Find where the given text appears and provide that cell's center as (X, Y) coordinate. 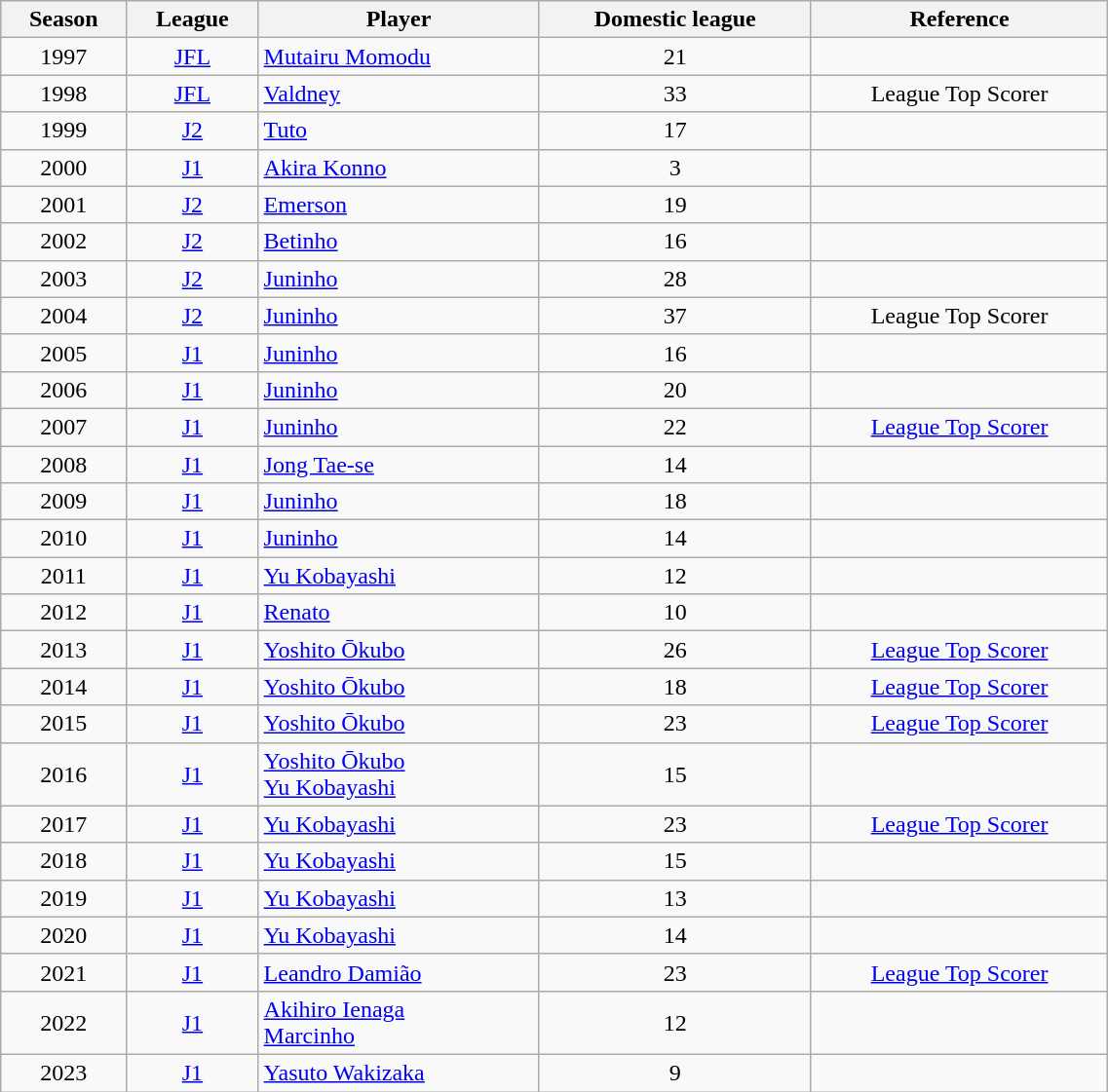
10 (674, 613)
2002 (64, 242)
2009 (64, 502)
Valdney (399, 94)
Betinho (399, 242)
Season (64, 19)
Reference (959, 19)
Leandro Damião (399, 972)
Emerson (399, 205)
2016 (64, 773)
33 (674, 94)
22 (674, 427)
2000 (64, 168)
2001 (64, 205)
2014 (64, 687)
2019 (64, 898)
2006 (64, 390)
2018 (64, 861)
28 (674, 279)
1999 (64, 131)
2011 (64, 576)
Tuto (399, 131)
2021 (64, 972)
Renato (399, 613)
2022 (64, 1023)
2013 (64, 650)
3 (674, 168)
1998 (64, 94)
9 (674, 1073)
2005 (64, 353)
Mutairu Momodu (399, 56)
20 (674, 390)
37 (674, 316)
Jong Tae-se (399, 465)
2015 (64, 724)
2007 (64, 427)
2017 (64, 824)
2023 (64, 1073)
21 (674, 56)
2004 (64, 316)
2003 (64, 279)
1997 (64, 56)
League (193, 19)
2020 (64, 935)
2012 (64, 613)
Akira Konno (399, 168)
26 (674, 650)
Yasuto Wakizaka (399, 1073)
Player (399, 19)
2008 (64, 465)
2010 (64, 539)
19 (674, 205)
Domestic league (674, 19)
13 (674, 898)
17 (674, 131)
Yoshito Ōkubo Yu Kobayashi (399, 773)
Akihiro Ienaga Marcinho (399, 1023)
